Locate the cell with the specified text and output its (x, y) center coordinate. 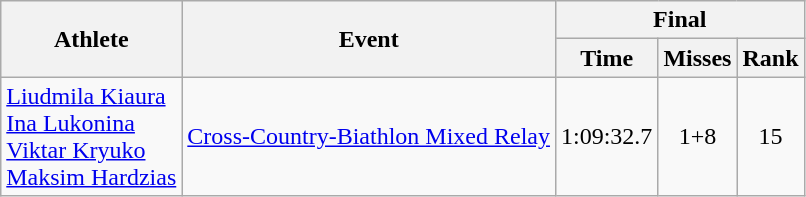
15 (770, 136)
Event (369, 39)
Athlete (92, 39)
Final (680, 20)
Liudmila KiauraIna LukoninaViktar KryukoMaksim Hardzias (92, 136)
1+8 (698, 136)
Time (606, 58)
Misses (698, 58)
Rank (770, 58)
1:09:32.7 (606, 136)
Cross-Country-Biathlon Mixed Relay (369, 136)
